Provide the [X, Y] coordinate of the cell's center where the given text is located.  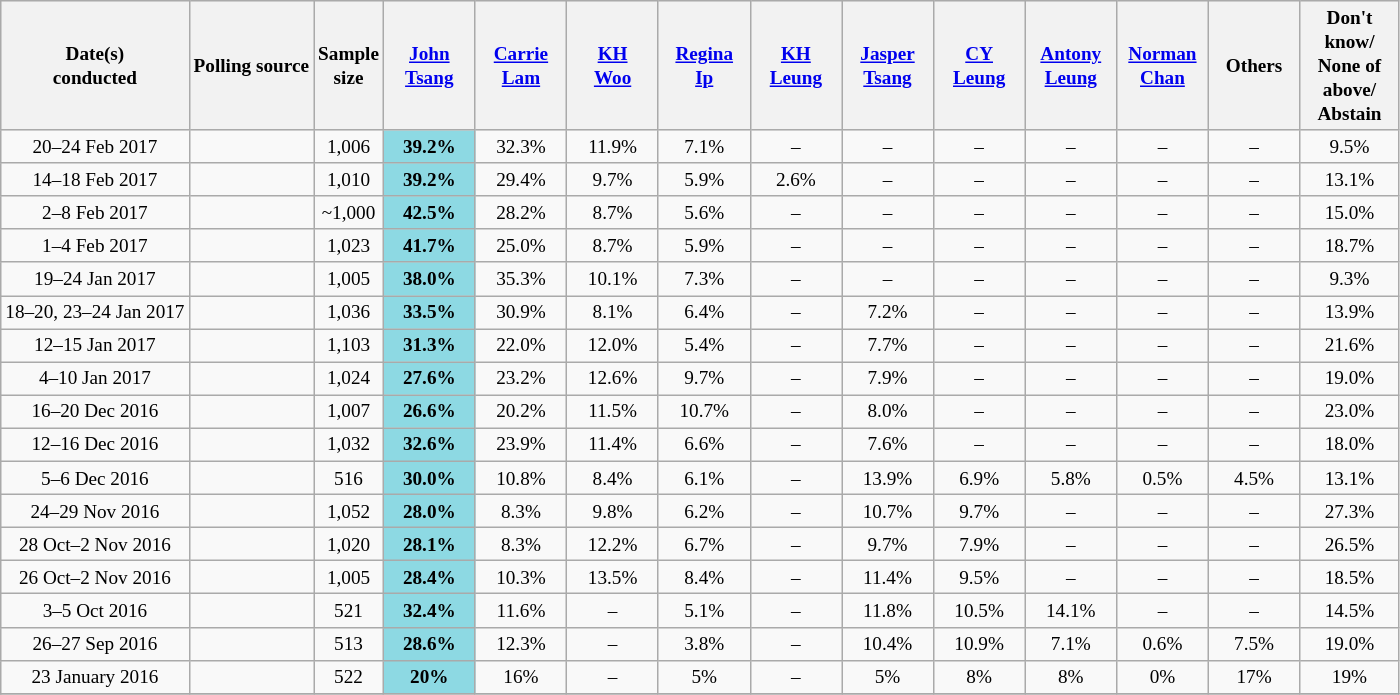
NormanChan [1163, 66]
~1,000 [349, 212]
1,023 [349, 246]
5.1% [704, 610]
5–6 Dec 2016 [95, 478]
12.0% [613, 346]
7.2% [888, 312]
9.3% [1350, 278]
11.8% [888, 610]
28.6% [429, 644]
7.6% [888, 444]
1,103 [349, 346]
6.1% [704, 478]
23.9% [521, 444]
14.1% [1071, 610]
4.5% [1254, 478]
JohnTsang [429, 66]
42.5% [429, 212]
23 January 2016 [95, 676]
3–5 Oct 2016 [95, 610]
10.3% [521, 578]
5.4% [704, 346]
11.6% [521, 610]
10.4% [888, 644]
33.5% [429, 312]
1,020 [349, 544]
521 [349, 610]
6.2% [704, 510]
10.5% [979, 610]
Others [1254, 66]
0.5% [1163, 478]
16–20 Dec 2016 [95, 412]
19% [1350, 676]
14–18 Feb 2017 [95, 180]
KHLeung [796, 66]
Samplesize [349, 66]
16% [521, 676]
28.1% [429, 544]
27.3% [1350, 510]
0% [1163, 676]
18–20, 23–24 Jan 2017 [95, 312]
12–16 Dec 2016 [95, 444]
30.9% [521, 312]
20% [429, 676]
12–15 Jan 2017 [95, 346]
18.0% [1350, 444]
0.6% [1163, 644]
25.0% [521, 246]
1,052 [349, 510]
522 [349, 676]
11.5% [613, 412]
20.2% [521, 412]
KHWoo [613, 66]
AntonyLeung [1071, 66]
1,032 [349, 444]
23.0% [1350, 412]
11.9% [613, 146]
18.7% [1350, 246]
10.8% [521, 478]
12.2% [613, 544]
8.1% [613, 312]
CYLeung [979, 66]
12.3% [521, 644]
24–29 Nov 2016 [95, 510]
5.8% [1071, 478]
1,010 [349, 180]
38.0% [429, 278]
516 [349, 478]
26.5% [1350, 544]
7.7% [888, 346]
23.2% [521, 378]
1,006 [349, 146]
19–24 Jan 2017 [95, 278]
32.6% [429, 444]
29.4% [521, 180]
7.5% [1254, 644]
JasperTsang [888, 66]
7.3% [704, 278]
12.6% [613, 378]
17% [1254, 676]
1,036 [349, 312]
Don't know/ None of above/ Abstain [1350, 66]
6.7% [704, 544]
26–27 Sep 2016 [95, 644]
1,024 [349, 378]
513 [349, 644]
2–8 Feb 2017 [95, 212]
10.1% [613, 278]
6.4% [704, 312]
13.5% [613, 578]
ReginaIp [704, 66]
4–10 Jan 2017 [95, 378]
28.4% [429, 578]
28 Oct–2 Nov 2016 [95, 544]
6.9% [979, 478]
10.9% [979, 644]
28.0% [429, 510]
28.2% [521, 212]
22.0% [521, 346]
35.3% [521, 278]
9.8% [613, 510]
30.0% [429, 478]
CarrieLam [521, 66]
1–4 Feb 2017 [95, 246]
21.6% [1350, 346]
6.6% [704, 444]
31.3% [429, 346]
5.6% [704, 212]
15.0% [1350, 212]
20–24 Feb 2017 [95, 146]
27.6% [429, 378]
1,007 [349, 412]
Polling source [251, 66]
18.5% [1350, 578]
26 Oct–2 Nov 2016 [95, 578]
41.7% [429, 246]
14.5% [1350, 610]
32.4% [429, 610]
3.8% [704, 644]
32.3% [521, 146]
2.6% [796, 180]
8.0% [888, 412]
26.6% [429, 412]
Date(s)conducted [95, 66]
